Return the (X, Y) coordinate for the center point of the cell that contains the specified text.  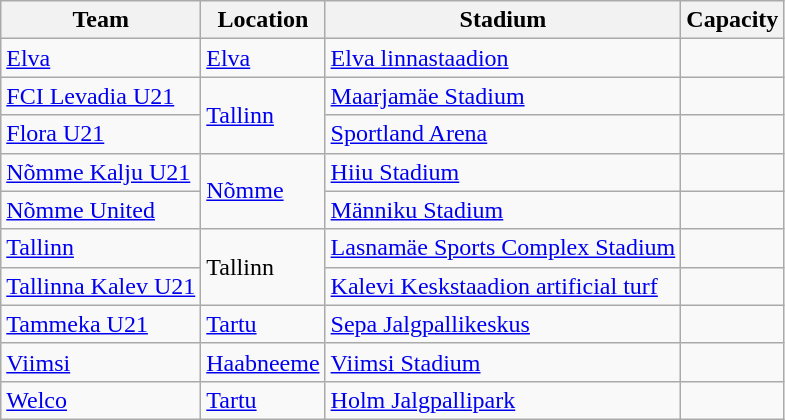
Haabneeme (263, 362)
Holm Jalgpallipark (503, 400)
Viimsi (101, 362)
Capacity (732, 20)
FCI Levadia U21 (101, 96)
Männiku Stadium (503, 210)
Sportland Arena (503, 134)
Nõmme United (101, 210)
Tammeka U21 (101, 324)
Welco (101, 400)
Nõmme Kalju U21 (101, 172)
Stadium (503, 20)
Nõmme (263, 191)
Maarjamäe Stadium (503, 96)
Hiiu Stadium (503, 172)
Flora U21 (101, 134)
Sepa Jalgpallikeskus (503, 324)
Lasnamäe Sports Complex Stadium (503, 248)
Location (263, 20)
Viimsi Stadium (503, 362)
Elva linnastaadion (503, 58)
Team (101, 20)
Kalevi Keskstaadion artificial turf (503, 286)
Tallinna Kalev U21 (101, 286)
